Return the (x, y) coordinate for the center point of the cell that contains the specified text.  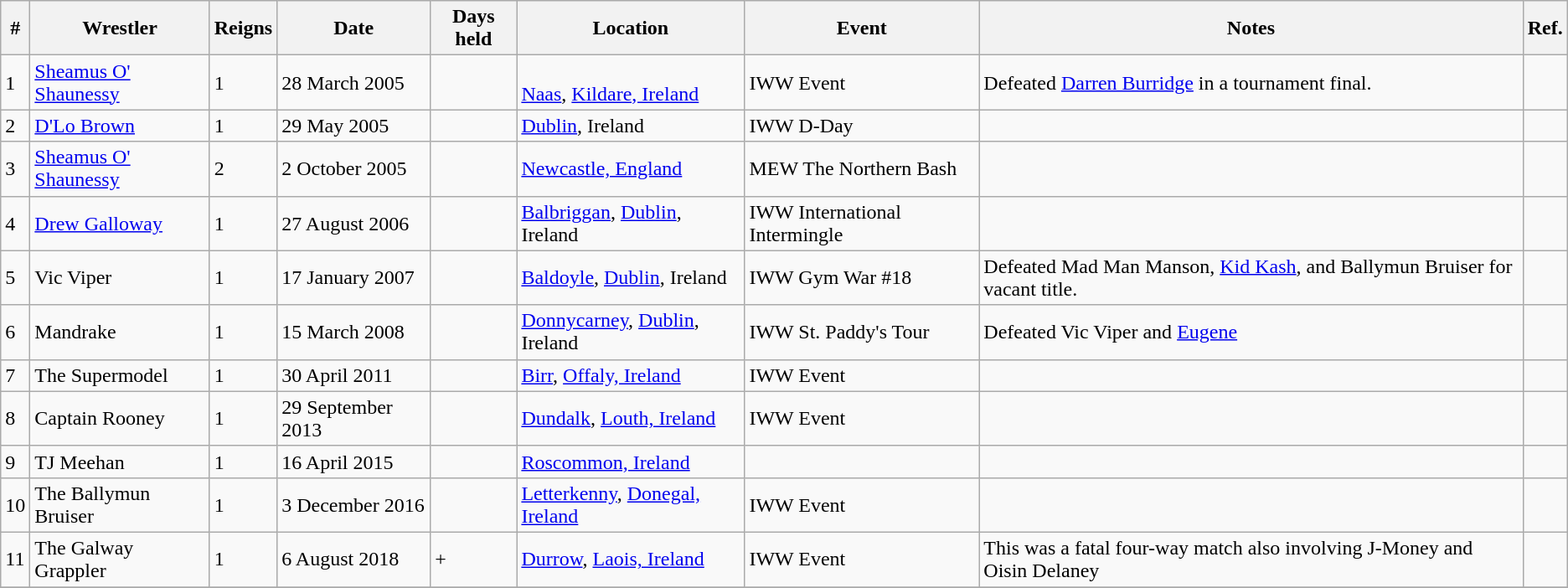
Event (862, 28)
Dublin, Ireland (631, 126)
3 (15, 169)
11 (15, 560)
The Supermodel (120, 375)
Reigns (243, 28)
# (15, 28)
Ref. (1545, 28)
15 March 2008 (353, 332)
Naas, Kildare, Ireland (631, 82)
IWW International Intermingle (862, 223)
IWW Gym War #18 (862, 278)
Newcastle, England (631, 169)
Wrestler (120, 28)
Drew Galloway (120, 223)
Mandrake (120, 332)
Defeated Mad Man Manson, Kid Kash, and Ballymun Bruiser for vacant title. (1251, 278)
2 October 2005 (353, 169)
The Ballymun Bruiser (120, 504)
IWW D-Day (862, 126)
Letterkenny, Donegal, Ireland (631, 504)
Location (631, 28)
D'Lo Brown (120, 126)
IWW St. Paddy's Tour (862, 332)
9 (15, 462)
The Galway Grappler (120, 560)
8 (15, 419)
27 August 2006 (353, 223)
Donnycarney, Dublin, Ireland (631, 332)
29 September 2013 (353, 419)
5 (15, 278)
Defeated Vic Viper and Eugene (1251, 332)
Roscommon, Ireland (631, 462)
Balbriggan, Dublin, Ireland (631, 223)
Notes (1251, 28)
16 April 2015 (353, 462)
TJ Meehan (120, 462)
28 March 2005 (353, 82)
Date (353, 28)
30 April 2011 (353, 375)
MEW The Northern Bash (862, 169)
6 August 2018 (353, 560)
Captain Rooney (120, 419)
4 (15, 223)
Birr, Offaly, Ireland (631, 375)
Baldoyle, Dublin, Ireland (631, 278)
7 (15, 375)
6 (15, 332)
Dundalk, Louth, Ireland (631, 419)
Vic Viper (120, 278)
Defeated Darren Burridge in a tournament final. (1251, 82)
Durrow, Laois, Ireland (631, 560)
17 January 2007 (353, 278)
+ (474, 560)
Days held (474, 28)
3 December 2016 (353, 504)
29 May 2005 (353, 126)
This was a fatal four-way match also involving J-Money and Oisin Delaney (1251, 560)
10 (15, 504)
